Locate the cell with the specified text and output its (x, y) center coordinate. 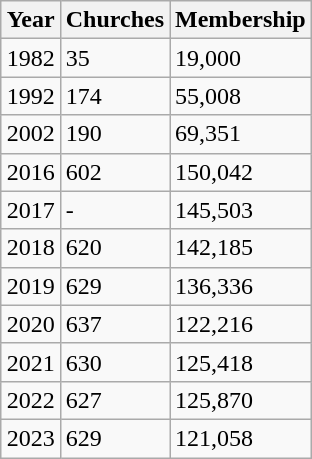
627 (114, 400)
174 (114, 96)
Churches (114, 20)
122,216 (241, 324)
2019 (30, 286)
125,870 (241, 400)
- (114, 210)
620 (114, 248)
602 (114, 172)
Membership (241, 20)
2023 (30, 438)
55,008 (241, 96)
2017 (30, 210)
1992 (30, 96)
637 (114, 324)
69,351 (241, 134)
35 (114, 58)
150,042 (241, 172)
630 (114, 362)
2020 (30, 324)
2022 (30, 400)
2016 (30, 172)
142,185 (241, 248)
2002 (30, 134)
1982 (30, 58)
2018 (30, 248)
Year (30, 20)
145,503 (241, 210)
190 (114, 134)
2021 (30, 362)
121,058 (241, 438)
19,000 (241, 58)
125,418 (241, 362)
136,336 (241, 286)
